Identify which cell holds the provided text, then report its [X, Y] central coordinate. 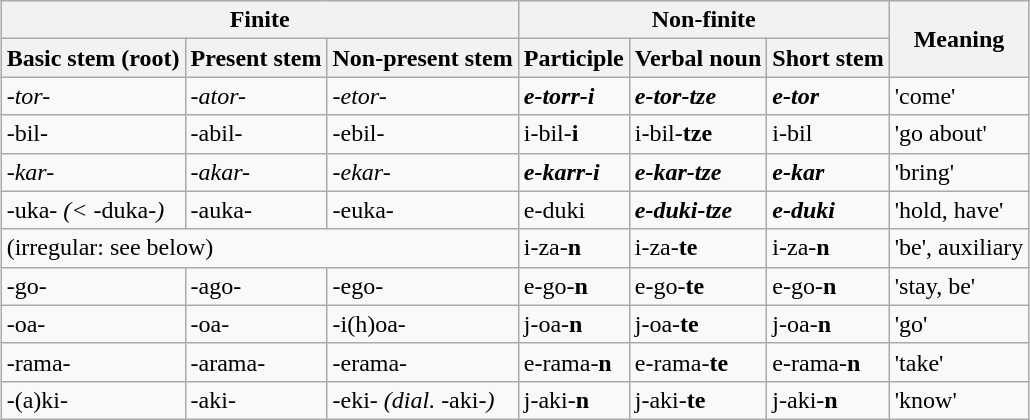
-rama- [93, 362]
-ego- [422, 286]
'bring' [959, 172]
e-torr-i [574, 96]
Meaning [959, 39]
i-bil-tze [698, 134]
Participle [574, 58]
'go about' [959, 134]
-(a)ki- [93, 400]
-euka- [422, 210]
e-tor-tze [698, 96]
i-bil-i [574, 134]
Finite [260, 20]
e-go-te [698, 286]
-i(h)oa- [422, 324]
-kar- [93, 172]
-uka- (< -duka-) [93, 210]
(irregular: see below) [260, 248]
Non-present stem [422, 58]
'come' [959, 96]
e-rama-te [698, 362]
e-karr-i [574, 172]
e-kar-tze [698, 172]
-ator- [256, 96]
Short stem [828, 58]
-akar- [256, 172]
-bil- [93, 134]
i-za-te [698, 248]
'hold, have' [959, 210]
'stay, be' [959, 286]
'know' [959, 400]
'take' [959, 362]
Basic stem (root) [93, 58]
-ago- [256, 286]
-go- [93, 286]
-auka- [256, 210]
e-tor [828, 96]
e-duki-tze [698, 210]
i-bil [828, 134]
'be', auxiliary [959, 248]
Present stem [256, 58]
-etor- [422, 96]
j-oa-te [698, 324]
-ebil- [422, 134]
-abil- [256, 134]
-aki- [256, 400]
-eki- (dial. -aki-) [422, 400]
-tor- [93, 96]
j-aki-te [698, 400]
-ekar- [422, 172]
e-kar [828, 172]
-arama- [256, 362]
-erama- [422, 362]
Verbal noun [698, 58]
'go' [959, 324]
Non-finite [704, 20]
